Determine the (x, y) coordinate at the center of the cell enclosing the given text.  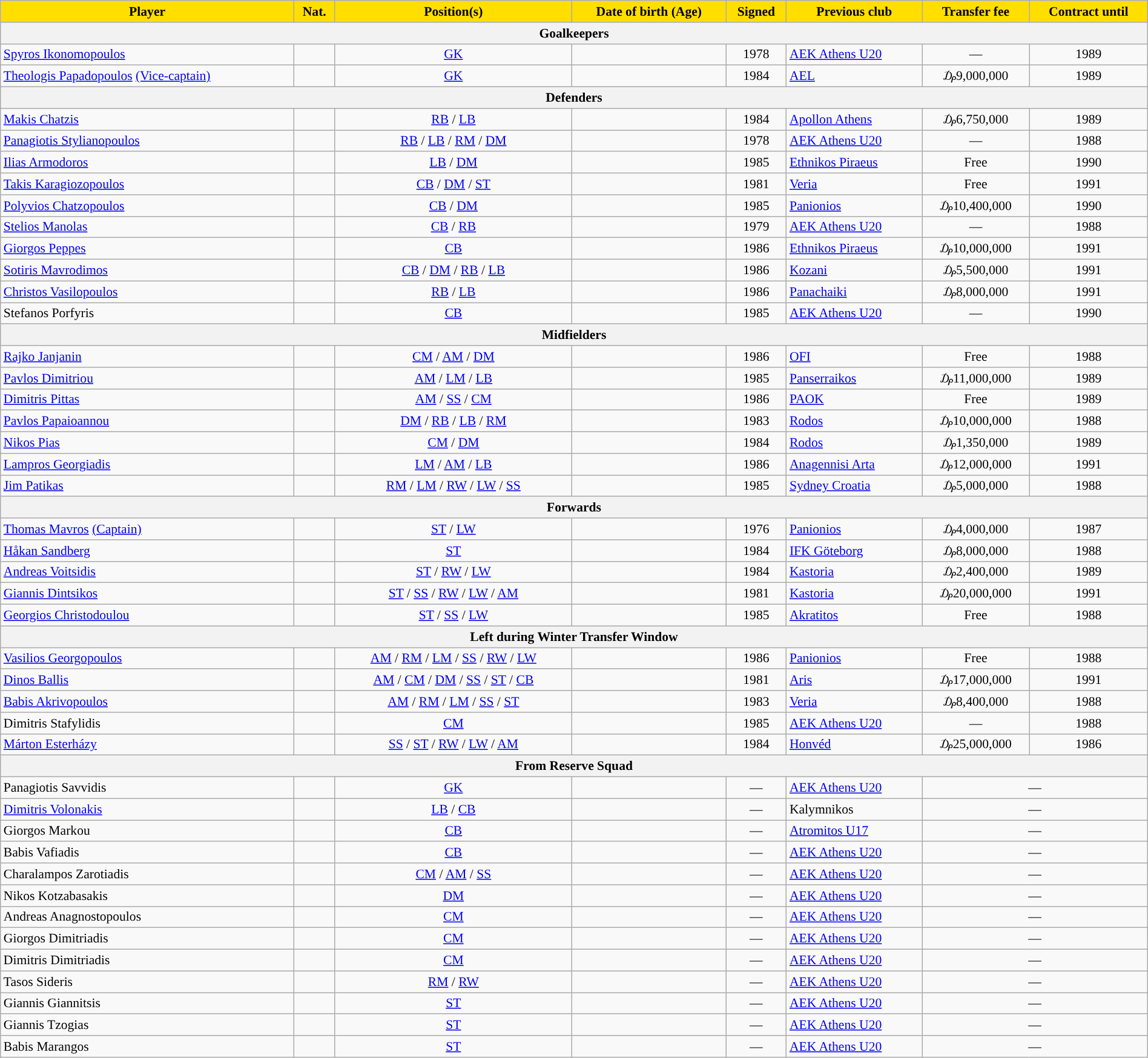
Takis Karagiozopoulos (148, 184)
₯10,400,000 (976, 206)
Defenders (574, 98)
Contract until (1089, 11)
Kalymnikos (854, 809)
Dimitris Dimitriadis (148, 961)
AM / LM / LB (454, 378)
Giannis Tzogias (148, 1025)
Signed (756, 11)
AM / SS / CM (454, 399)
AM / RM / LM / SS / RW / LW (454, 659)
Position(s) (454, 11)
Dinos Ballis (148, 680)
LB / DM (454, 163)
Player (148, 11)
Panserraikos (854, 378)
Kozani (854, 271)
Babis Akrivopoulos (148, 701)
₯1,350,000 (976, 443)
1987 (1089, 529)
Thomas Mavros (Captain) (148, 529)
₯20,000,000 (976, 594)
₯2,400,000 (976, 572)
Pavlos Papaioannou (148, 421)
Anagennisi Arta (854, 464)
Dimitris Pittas (148, 399)
Jim Patikas (148, 486)
Georgios Christodoulou (148, 616)
Date of birth (Age) (649, 11)
Ilias Armodoros (148, 163)
DM / RB / LB / RM (454, 421)
₯9,000,000 (976, 76)
Pavlos Dimitriou (148, 378)
CB / DM / RB / LB (454, 271)
OFI (854, 356)
Babis Marangos (148, 1046)
LM / AM / LB (454, 464)
1976 (756, 529)
₯4,000,000 (976, 529)
RM / LM / RW / LW / SS (454, 486)
PAOK (854, 399)
1979 (756, 227)
Nikos Pias (148, 443)
Rajko Janjanin (148, 356)
Transfer fee (976, 11)
CB / RB (454, 227)
Aris (854, 680)
Theologis Papadopoulos (Vice-captain) (148, 76)
ST / SS / LW (454, 616)
Sotiris Mavrodimos (148, 271)
CM / AM / DM (454, 356)
Giannis Dintsikos (148, 594)
Márton Esterházy (148, 744)
Forwards (574, 508)
IFK Göteborg (854, 551)
Stefanos Porfyris (148, 314)
ST / SS / RW / LW / AM (454, 594)
Akratitos (854, 616)
CB / DM / ST (454, 184)
Stelios Manolas (148, 227)
SS / ST / RW / LW / AM (454, 744)
ST / RW / LW (454, 572)
CB / DM (454, 206)
Midfielders (574, 335)
Apollon Athens (854, 119)
AM / CM / DM / SS / ST / CB (454, 680)
Polyvios Chatzopoulos (148, 206)
Atromitos U17 (854, 831)
Panagiotis Savvidis (148, 788)
Dimitris Stafylidis (148, 723)
Panachaiki (854, 292)
Goalkeepers (574, 33)
₯5,500,000 (976, 271)
Christos Vasilopoulos (148, 292)
Håkan Sandberg (148, 551)
CM / DM (454, 443)
Nikos Kotzabasakis (148, 896)
Tasos Sideris (148, 982)
₯17,000,000 (976, 680)
Andreas Anagnostopoulos (148, 917)
Giorgos Markou (148, 831)
Honvéd (854, 744)
Previous club (854, 11)
Giannis Giannitsis (148, 1004)
₯12,000,000 (976, 464)
Sydney Croatia (854, 486)
ST / LW (454, 529)
CM / AM / SS (454, 874)
₯6,750,000 (976, 119)
Vasilios Georgopoulos (148, 659)
AM / RM / LM / SS / ST (454, 701)
₯8,400,000 (976, 701)
RB / LB / RM / DM (454, 141)
Giorgos Peppes (148, 249)
Spyros Ikonomopoulos (148, 54)
₯11,000,000 (976, 378)
Babis Vafiadis (148, 853)
AEL (854, 76)
₯25,000,000 (976, 744)
Giorgos Dimitriadis (148, 939)
Lampros Georgiadis (148, 464)
LB / CB (454, 809)
Makis Chatzis (148, 119)
Left during Winter Transfer Window (574, 637)
Nat. (314, 11)
Dimitris Volonakis (148, 809)
₯5,000,000 (976, 486)
RM / RW (454, 982)
DM (454, 896)
Andreas Voitsidis (148, 572)
Panagiotis Stylianopoulos (148, 141)
Charalampos Zarotiadis (148, 874)
From Reserve Squad (574, 766)
